Output the (x, y) coordinate of the center of the cell containing the given text.  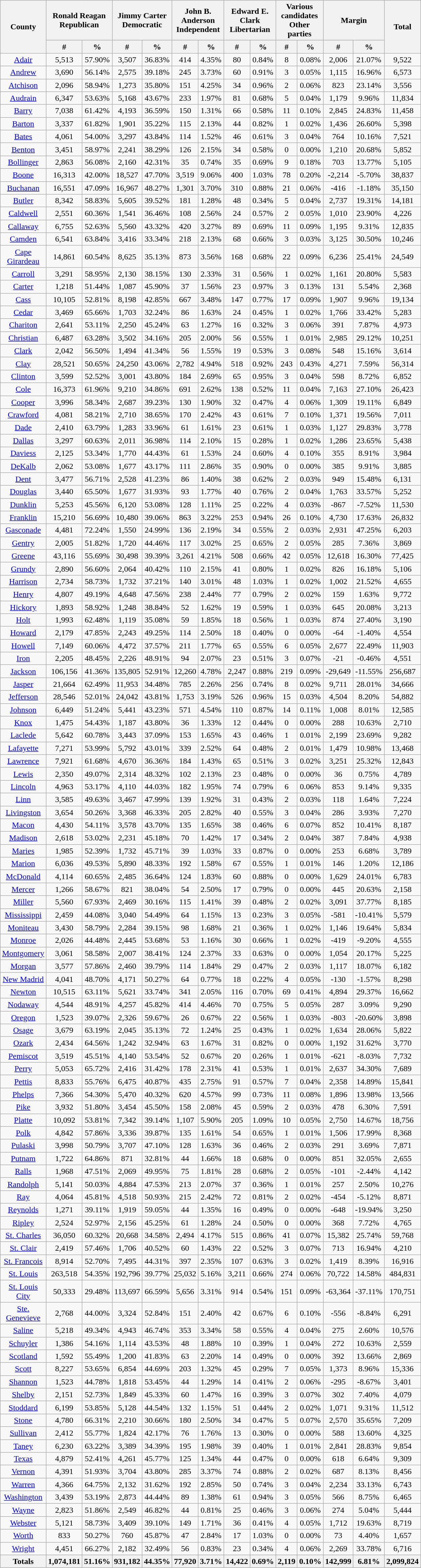
10,092 (64, 1120)
Perry (23, 1069)
4,504 (338, 697)
5,444 (402, 1510)
Gasconade (23, 530)
4,366 (64, 1484)
3,898 (402, 1018)
Carroll (23, 274)
20,668 (127, 1236)
1,386 (64, 1343)
821 (127, 889)
40.87% (157, 1082)
6,783 (402, 876)
51.82% (97, 543)
5,128 (127, 1407)
-21 (338, 659)
8,298 (402, 979)
0.84% (263, 60)
45.33% (157, 1395)
66.31% (97, 1420)
38.84% (157, 607)
3,213 (402, 607)
8,871 (402, 1197)
52.70% (97, 1261)
Gentry (23, 543)
10,480 (127, 517)
25.41% (369, 257)
4,842 (64, 1133)
2.60% (369, 1331)
2,528 (127, 479)
52.97% (97, 1222)
931,182 (127, 1561)
3,040 (127, 915)
39.07% (97, 1018)
11,530 (402, 505)
6,131 (402, 479)
-621 (338, 1056)
Cedar (23, 312)
2,823 (64, 1510)
2.84% (211, 1536)
8,368 (402, 1133)
54.00% (97, 136)
45.81% (97, 1197)
4,943 (127, 1331)
4,554 (402, 633)
116 (237, 992)
54.49% (157, 915)
16.96% (369, 72)
1,703 (127, 312)
6,182 (402, 966)
1.90% (211, 402)
1,127 (338, 428)
17.99% (369, 1133)
63.19% (97, 1030)
2.35% (211, 1261)
8,198 (127, 299)
21,664 (64, 684)
38.41% (157, 953)
2.69% (211, 376)
39.23% (157, 402)
43.06% (157, 363)
5,218 (64, 1331)
13,566 (402, 1094)
1.67% (211, 1043)
3.73% (211, 72)
9,210 (127, 389)
24,549 (402, 257)
40.42% (157, 569)
132 (185, 1407)
70,722 (338, 1274)
6,465 (402, 1497)
4,655 (402, 581)
4,973 (402, 325)
2,637 (338, 1069)
43.32% (157, 226)
Ozark (23, 1043)
55.69% (97, 556)
56.60% (97, 569)
McDonald (23, 876)
32.05% (369, 1158)
1,849 (127, 1395)
3.34% (211, 1331)
1,309 (338, 402)
2,132 (127, 1484)
Callaway (23, 226)
49.95% (157, 1171)
7,732 (402, 1056)
1.38% (211, 1497)
4.21% (211, 556)
51.80% (97, 1107)
39.18% (157, 72)
-19.94% (369, 1210)
478 (338, 1107)
12 (237, 723)
72.24% (97, 530)
147 (237, 299)
14.67% (369, 1120)
59,768 (402, 1236)
5,621 (127, 992)
44.54% (157, 1407)
44.46% (157, 543)
5,890 (127, 864)
41.83% (157, 1356)
10,246 (402, 239)
6,230 (64, 1446)
7.87% (369, 325)
2,931 (338, 530)
4,430 (64, 825)
3.02% (211, 543)
3.19% (211, 697)
4,079 (402, 1395)
62.49% (97, 684)
6,036 (64, 864)
4,472 (127, 646)
Jefferson (23, 697)
Greene (23, 556)
3,932 (64, 1107)
3,291 (64, 274)
113,697 (127, 1291)
Pemiscot (23, 1056)
3,996 (64, 402)
0.28% (263, 441)
2,119 (287, 1561)
2,042 (64, 351)
392 (338, 1356)
41.34% (157, 351)
4,081 (64, 415)
118 (338, 799)
Jackson (23, 671)
3,869 (402, 543)
Hickory (23, 607)
4,481 (64, 530)
51.86% (97, 1510)
4.40% (369, 1536)
67 (237, 864)
8,227 (64, 1369)
0.32% (263, 325)
1,187 (127, 723)
51.93% (97, 1472)
23.69% (369, 735)
7.40% (369, 1395)
Bates (23, 136)
60.63% (97, 441)
149 (185, 1523)
43.70% (157, 825)
Montgomery (23, 953)
4,041 (64, 979)
263,518 (64, 1274)
5,225 (402, 953)
1.58% (211, 864)
34.16% (157, 338)
2,869 (402, 1356)
57.90% (97, 60)
50.93% (157, 1197)
2,006 (338, 60)
7,011 (402, 415)
65.66% (97, 312)
3,778 (402, 428)
2.86% (211, 466)
4,765 (402, 1222)
5,656 (185, 1291)
1,494 (127, 351)
Clinton (23, 376)
7,921 (64, 761)
55.77% (97, 1433)
5,822 (402, 1030)
Morgan (23, 966)
3.22% (211, 517)
42.85% (157, 299)
54.30% (97, 1094)
159 (338, 594)
58.34% (97, 402)
44.78% (97, 1382)
1,896 (338, 1094)
27.10% (369, 389)
-11.55% (369, 671)
33.34% (157, 239)
6,487 (64, 338)
26.60% (369, 124)
245 (185, 72)
Grundy (23, 569)
2.37% (211, 953)
7.84% (369, 838)
Webster (23, 1523)
8,833 (64, 1082)
1,712 (338, 1523)
1,107 (185, 1120)
4.17% (211, 1236)
55.76% (97, 1082)
13.98% (369, 1094)
Jasper (23, 684)
45.82% (157, 1004)
52.41% (97, 1459)
2,677 (338, 646)
2.85% (211, 1484)
45.87% (157, 1536)
Total (402, 27)
12,585 (402, 710)
Marion (23, 864)
7,521 (402, 136)
39.15% (157, 928)
2,737 (338, 201)
-9.20% (369, 940)
55.49% (97, 1356)
1.84% (211, 966)
2,130 (127, 274)
45.90% (157, 287)
60.78% (97, 735)
2,551 (64, 214)
180 (185, 1420)
874 (338, 620)
3,885 (402, 466)
3,416 (127, 239)
4.25% (211, 85)
257 (338, 1184)
7,366 (64, 1094)
1.62% (211, 607)
Monroe (23, 940)
823 (338, 85)
3,690 (64, 72)
1,301 (185, 188)
99 (237, 1094)
2,231 (127, 838)
12,186 (402, 864)
Livingston (23, 812)
10,105 (64, 299)
1,592 (64, 1356)
2,062 (64, 466)
65.72% (97, 1069)
1.71% (211, 1523)
4,551 (402, 659)
1.92% (211, 799)
1,210 (338, 149)
10,276 (402, 1184)
2,768 (64, 1313)
1.27% (211, 325)
7,591 (402, 1107)
Mississippi (23, 915)
2.40% (211, 1313)
48.27% (157, 188)
18,756 (402, 1120)
33.42% (369, 312)
111 (185, 466)
5,106 (402, 569)
Worth (23, 1536)
6,573 (402, 72)
435 (185, 1082)
23.65% (369, 441)
3,451 (64, 149)
181 (185, 201)
2,687 (127, 402)
58.95% (97, 274)
38.04% (157, 889)
93 (185, 492)
1.20% (369, 864)
2,250 (127, 325)
Knox (23, 723)
17.63% (369, 517)
0.62% (263, 479)
2,011 (127, 441)
0.54% (263, 1291)
94 (185, 659)
60.36% (97, 214)
98 (185, 928)
77,425 (402, 556)
385 (338, 466)
36.46% (157, 214)
Shelby (23, 1395)
33.96% (157, 428)
Caldwell (23, 214)
2.33% (211, 274)
2,026 (64, 940)
Putnam (23, 1158)
Ripley (23, 1222)
5,105 (402, 162)
Washington (23, 1497)
219 (287, 671)
32 (237, 402)
4,271 (338, 363)
9 (287, 162)
-29,649 (338, 671)
Buchanan (23, 188)
Johnson (23, 710)
400 (237, 175)
13.66% (369, 1356)
81 (237, 98)
4,884 (127, 1184)
-130 (338, 979)
53 (185, 940)
Sullivan (23, 1433)
7.59% (369, 363)
785 (185, 684)
1,907 (338, 299)
65.50% (97, 492)
Platte (23, 1120)
Boone (23, 175)
1,071 (338, 1407)
1,248 (127, 607)
35.22% (157, 124)
61.68% (97, 761)
48.70% (97, 979)
6,852 (402, 376)
29.37% (369, 992)
6,755 (64, 226)
3,401 (402, 1382)
11,458 (402, 111)
117 (185, 543)
61.96% (97, 389)
4.94% (211, 363)
0.90% (263, 466)
52.81% (97, 299)
368 (338, 1222)
397 (185, 1261)
1,117 (338, 966)
1,722 (64, 1158)
8,914 (64, 1261)
18,527 (127, 175)
58.83% (97, 201)
2,559 (402, 1343)
2,182 (127, 1548)
8.96% (369, 1369)
1.68% (211, 928)
37.21% (157, 581)
588 (338, 1433)
30.50% (369, 239)
8,719 (402, 1523)
John B. AndersonIndependent (198, 20)
2,549 (127, 1510)
2,985 (338, 338)
16,662 (402, 992)
48.45% (97, 659)
484,831 (402, 1274)
23.14% (369, 85)
566 (338, 1497)
3.01% (211, 581)
4,780 (64, 1420)
1.09% (263, 1120)
213 (185, 1184)
7,689 (402, 1069)
0.80% (263, 569)
3,337 (64, 124)
7,270 (402, 812)
445 (338, 889)
125 (185, 1459)
44.00% (97, 1313)
44.35% (157, 1561)
1.76% (211, 1433)
Barton (23, 124)
667 (185, 299)
5,792 (127, 748)
4,807 (64, 594)
Dunklin (23, 505)
-8.84% (369, 1313)
Totals (23, 1561)
32.24% (157, 312)
2,151 (64, 1395)
Wayne (23, 1510)
Macon (23, 825)
19.63% (369, 1523)
1,770 (127, 453)
Polk (23, 1133)
39.77% (157, 1274)
272 (338, 1343)
52.91% (157, 671)
7,149 (64, 646)
Dade (23, 428)
-416 (338, 188)
58.94% (97, 85)
Ronald ReaganRepublican (79, 20)
4,391 (64, 1472)
Newton (23, 992)
15.48% (369, 479)
4,261 (127, 1459)
15.16% (369, 351)
1,753 (185, 697)
107 (237, 1261)
63.11% (97, 992)
0.45% (263, 312)
3,250 (402, 1210)
16.94% (369, 1248)
28.83% (369, 1446)
4,210 (402, 1248)
168 (237, 257)
391 (338, 325)
1.66% (211, 1158)
Daviess (23, 453)
1,054 (338, 953)
6,120 (127, 505)
10.41% (369, 825)
5,283 (402, 312)
0.76% (263, 492)
3,190 (402, 620)
1.42% (211, 838)
1,541 (127, 214)
102 (185, 774)
0.70% (263, 992)
3.70% (211, 188)
7.72% (369, 1222)
9,711 (338, 684)
2,469 (127, 902)
4,114 (64, 876)
526 (237, 697)
Crawford (23, 415)
291 (338, 1146)
2,890 (64, 569)
6,203 (402, 530)
618 (338, 1459)
Howard (23, 633)
58.92% (97, 607)
3,454 (127, 1107)
1.95% (211, 787)
8,185 (402, 902)
-581 (338, 915)
47.10% (157, 1146)
11,512 (402, 1407)
34.30% (369, 1069)
22.49% (369, 646)
10,515 (64, 992)
36.98% (157, 441)
1,200 (127, 1356)
6,541 (64, 239)
8.20% (369, 697)
24.01% (369, 876)
4,670 (127, 761)
1,657 (402, 1536)
16.30% (369, 556)
131 (338, 287)
45.18% (157, 838)
46 (237, 136)
4,555 (402, 940)
9.14% (369, 787)
45.56% (97, 505)
5,579 (402, 915)
Iron (23, 659)
1,010 (338, 214)
37.77% (369, 902)
11,953 (127, 684)
Barry (23, 111)
3,336 (127, 1133)
4,110 (127, 787)
-295 (338, 1382)
45.51% (97, 1056)
Cooper (23, 402)
Laclede (23, 735)
49.25% (157, 633)
24.83% (369, 111)
170 (185, 415)
2,350 (64, 774)
13.60% (369, 1433)
0.50% (263, 1222)
51.16% (97, 1561)
53.99% (97, 748)
7,871 (402, 1146)
49.53% (97, 864)
0.23% (263, 915)
826 (338, 569)
Holt (23, 620)
5,642 (64, 735)
15,382 (338, 1236)
73 (338, 1536)
36.59% (157, 111)
50.65% (97, 363)
25,032 (185, 1274)
-37.11% (369, 1291)
5,852 (402, 149)
Ste. Genevieve (23, 1313)
3,430 (64, 928)
39.10% (157, 1523)
Texas (23, 1459)
-1.57% (369, 979)
35.80% (157, 85)
4,171 (127, 979)
34,666 (402, 684)
16.18% (369, 569)
0.91% (263, 72)
56.08% (97, 162)
353 (185, 1331)
14,181 (402, 201)
1.32% (211, 1369)
0.29% (263, 1369)
6,854 (127, 1369)
203 (185, 1369)
2,156 (127, 1222)
43.84% (157, 136)
518 (237, 363)
2,179 (64, 633)
2,096 (64, 85)
2,570 (338, 1420)
69 (287, 992)
3,001 (127, 376)
77 (237, 594)
2.20% (211, 1356)
7,038 (64, 111)
Atchison (23, 85)
-101 (338, 1171)
192,796 (127, 1274)
Mercer (23, 889)
49.07% (97, 774)
355 (338, 453)
2,158 (402, 889)
37.09% (157, 735)
52.73% (97, 1395)
2,485 (127, 876)
256 (237, 684)
Lafayette (23, 748)
2,064 (127, 569)
Madison (23, 838)
54,882 (402, 697)
38.65% (157, 415)
14.58% (369, 1274)
2,641 (64, 325)
64.86% (97, 1158)
75 (185, 1171)
91 (237, 1082)
9,522 (402, 60)
49.63% (97, 799)
1,993 (64, 620)
8.72% (369, 376)
58.58% (97, 953)
1,479 (338, 748)
1.83% (211, 876)
Audrain (23, 98)
3.69% (369, 1146)
2,841 (338, 1446)
2,243 (127, 633)
3,368 (127, 812)
1.88% (211, 1343)
8.91% (369, 453)
3,251 (338, 761)
5,441 (127, 710)
2,460 (127, 966)
43.23% (157, 710)
9,309 (402, 1459)
4,193 (127, 111)
53.11% (97, 325)
871 (127, 1158)
8.01% (369, 710)
5,834 (402, 928)
39.39% (157, 556)
4,064 (64, 1197)
2,199 (338, 735)
1,919 (127, 1210)
287 (338, 1004)
2,863 (64, 162)
1.98% (211, 1446)
63.28% (97, 338)
54.43% (97, 723)
2,494 (185, 1236)
26,423 (402, 389)
31.93% (157, 492)
47.85% (97, 633)
Dallas (23, 441)
2,226 (127, 659)
703 (338, 162)
1,087 (127, 287)
4,518 (127, 1197)
Pulaski (23, 1146)
1,115 (338, 72)
3,654 (64, 812)
38.29% (157, 149)
51.24% (97, 710)
6,716 (402, 1548)
24,042 (127, 697)
1,283 (127, 428)
9.06% (211, 175)
420 (185, 226)
4,257 (127, 1004)
30.66% (157, 1420)
0.11% (310, 710)
53.02% (97, 838)
42.00% (97, 175)
33.74% (157, 992)
Nodaway (23, 1004)
2,655 (402, 1158)
44.69% (157, 1369)
1,763 (338, 492)
38.15% (157, 274)
3,789 (402, 851)
-64 (338, 633)
3.27% (211, 226)
4.57% (211, 1094)
63.79% (97, 428)
43.81% (157, 697)
Douglas (23, 492)
Vernon (23, 1472)
6,199 (64, 1407)
-5.70% (369, 175)
341 (185, 992)
Chariton (23, 325)
20.08% (369, 607)
New Madrid (23, 979)
53.85% (97, 1407)
1,074,181 (64, 1561)
28,521 (64, 363)
914 (237, 1291)
Andrew (23, 72)
3,507 (127, 60)
68 (237, 239)
56.69% (97, 517)
4.35% (211, 60)
6,291 (402, 1313)
Pike (23, 1107)
53.68% (157, 940)
47.70% (157, 175)
26,832 (402, 517)
1.11% (211, 505)
310 (237, 188)
52.84% (157, 1313)
2.62% (211, 389)
1.31% (211, 111)
4,894 (338, 992)
16,916 (402, 1261)
39.14% (157, 1120)
30.16% (157, 902)
51.44% (97, 287)
-63,364 (338, 1291)
1.33% (211, 723)
11,903 (402, 646)
1,419 (338, 1261)
5.54% (369, 287)
43.17% (157, 466)
-5.12% (369, 1197)
136 (185, 530)
28.01% (369, 684)
195 (185, 1446)
1,629 (338, 876)
1,242 (127, 1043)
28.06% (369, 1030)
691 (185, 389)
3.09% (369, 1004)
3,477 (64, 479)
2,445 (127, 940)
8,625 (127, 257)
45.24% (157, 325)
256,687 (402, 671)
5,513 (64, 60)
0.13% (310, 287)
515 (237, 1236)
-1.40% (369, 633)
32.94% (157, 1043)
2,750 (338, 1120)
1,008 (338, 710)
146 (338, 864)
8.39% (369, 1261)
0.20% (310, 175)
3,984 (402, 453)
3.31% (211, 1291)
6.64% (369, 1459)
-419 (338, 940)
5,252 (402, 492)
9,282 (402, 735)
949 (338, 479)
49.34% (97, 1331)
5.16% (211, 1274)
61.82% (97, 124)
32.81% (157, 1158)
3.37% (211, 1472)
1,634 (338, 1030)
3.93% (369, 812)
4,730 (338, 517)
3,578 (127, 825)
760 (127, 1536)
Clay (23, 363)
170,751 (402, 1291)
182 (185, 787)
3,467 (127, 799)
2,459 (64, 915)
Pettis (23, 1082)
5,438 (402, 441)
Clark (23, 351)
DeKalb (23, 466)
12,835 (402, 226)
1.35% (211, 1210)
1.97% (211, 98)
2.52% (211, 748)
135,805 (127, 671)
-803 (338, 1018)
Margin (354, 20)
34.58% (157, 1236)
4,789 (402, 774)
833 (64, 1536)
1.41% (211, 902)
873 (185, 257)
6,743 (402, 1484)
2,241 (127, 149)
56.71% (97, 479)
3,704 (127, 1472)
44.44% (157, 1497)
Stoddard (23, 1407)
2,782 (185, 363)
3,324 (127, 1313)
Warren (23, 1484)
1,720 (127, 543)
77,920 (185, 1561)
20.68% (369, 149)
Franklin (23, 517)
28 (237, 1171)
2.00% (211, 338)
35,150 (402, 188)
1.16% (211, 940)
5,141 (64, 1184)
5.90% (211, 1120)
48.33% (157, 864)
47.53% (157, 1184)
29 (237, 966)
6,347 (64, 98)
3,261 (185, 556)
5,121 (64, 1523)
63.84% (97, 239)
645 (338, 607)
2,284 (127, 928)
Randolph (23, 1184)
34.86% (157, 389)
34.39% (157, 1446)
238 (185, 594)
Reynolds (23, 1210)
2,575 (127, 72)
60.32% (97, 1236)
1,436 (338, 124)
6,849 (402, 402)
6.68% (369, 851)
54.16% (97, 1343)
66.59% (157, 1291)
8,342 (64, 201)
52.39% (97, 851)
Bollinger (23, 162)
139 (185, 799)
2,410 (64, 428)
138 (237, 389)
6,236 (338, 257)
2,045 (127, 1030)
53.34% (97, 453)
60.65% (97, 876)
Lawrence (23, 761)
32.49% (157, 1548)
47.09% (97, 188)
52.63% (97, 226)
1,273 (127, 85)
158 (185, 1107)
19.31% (369, 201)
47.99% (157, 799)
9.91% (369, 466)
7,209 (402, 1420)
36,050 (64, 1236)
23.90% (369, 214)
47 (185, 1536)
1,893 (64, 607)
10,251 (402, 338)
1.53% (211, 453)
275 (338, 1331)
2,234 (338, 1484)
3,125 (338, 239)
59.05% (157, 1210)
60.06% (97, 646)
2,069 (127, 1171)
Christian (23, 338)
-20.60% (369, 1018)
16,551 (64, 188)
0.95% (263, 376)
58 (237, 1331)
33.78% (369, 1548)
106,156 (64, 671)
58.21% (97, 415)
37.57% (157, 646)
140 (185, 581)
3,556 (402, 85)
5,583 (402, 274)
11,834 (402, 98)
56.50% (97, 351)
0.83% (211, 1548)
31.42% (157, 1069)
339 (185, 748)
2,434 (64, 1043)
19.64% (369, 928)
50.03% (97, 1184)
1,373 (338, 1369)
56,314 (402, 363)
60.54% (97, 257)
61.42% (97, 111)
12,260 (185, 671)
1,901 (127, 124)
286 (338, 812)
16,373 (64, 389)
50 (237, 1484)
Osage (23, 1030)
39.52% (157, 201)
29.83% (369, 428)
2,618 (64, 838)
57.46% (97, 1248)
39.79% (157, 966)
1,824 (127, 1433)
6.81% (369, 1561)
3,599 (64, 376)
150 (185, 111)
548 (338, 351)
1.52% (211, 136)
5,470 (127, 1094)
598 (338, 376)
7,495 (127, 1261)
27.40% (369, 620)
6,449 (64, 710)
Cape Girardeau (23, 257)
Cass (23, 299)
2,412 (64, 1433)
620 (185, 1094)
53.63% (97, 98)
3,091 (338, 902)
33.57% (369, 492)
153 (185, 735)
Various candidatesOther parties (300, 20)
Dent (23, 479)
76 (185, 1433)
59.67% (157, 1018)
288 (338, 723)
Phelps (23, 1094)
38,837 (402, 175)
Shannon (23, 1382)
35.65% (369, 1420)
1,266 (64, 889)
20.63% (369, 889)
1.47% (211, 1395)
3,577 (64, 966)
St. Francois (23, 1261)
1,475 (64, 723)
764 (338, 136)
56.14% (97, 72)
Schuyler (23, 1343)
1,192 (338, 1043)
1,371 (338, 415)
3,211 (237, 1274)
44.03% (157, 787)
45.71% (157, 851)
2.05% (211, 992)
108 (185, 214)
0.92% (263, 363)
15,841 (402, 1082)
687 (338, 1472)
24.99% (157, 530)
40.52% (157, 1248)
3,469 (64, 312)
36.64% (157, 876)
9,335 (402, 787)
-648 (338, 1210)
47.56% (157, 594)
Carter (23, 287)
42.17% (157, 1433)
67.93% (97, 902)
3,585 (64, 799)
5,605 (127, 201)
7,271 (64, 748)
2.19% (211, 530)
46.74% (157, 1331)
Cole (23, 389)
1,146 (338, 928)
50.26% (97, 812)
5,398 (402, 124)
387 (338, 838)
58.67% (97, 889)
3,679 (64, 1030)
1.55% (211, 351)
3.71% (211, 1561)
28,546 (64, 697)
3,502 (127, 338)
3,614 (402, 351)
59 (185, 620)
47.51% (97, 1171)
-2,214 (338, 175)
40.32% (157, 1094)
7,224 (402, 799)
0.97% (263, 287)
Camden (23, 239)
142,999 (338, 1561)
21.52% (369, 581)
44.08% (97, 915)
2,205 (64, 659)
54.11% (97, 825)
5,168 (127, 98)
66.27% (97, 1548)
3,443 (127, 735)
16,967 (127, 188)
14,422 (237, 1561)
19.56% (369, 415)
46.33% (157, 812)
1.56% (211, 287)
5.04% (369, 1510)
58.79% (97, 928)
126 (185, 149)
66 (237, 111)
St. Louis City (23, 1291)
-2.44% (369, 1171)
35.08% (157, 620)
1.29% (211, 1382)
20.80% (369, 274)
-1.18% (369, 188)
Butler (23, 201)
43.01% (157, 748)
4.46% (211, 1004)
7,342 (127, 1120)
Miller (23, 902)
-556 (338, 1313)
20 (237, 1056)
2.56% (211, 214)
-8.67% (369, 1382)
52.52% (97, 376)
Oregon (23, 1018)
15,336 (402, 1369)
2.08% (211, 1107)
19.11% (369, 402)
0.60% (263, 453)
2,326 (127, 1018)
2,160 (127, 162)
25.32% (369, 761)
41.23% (157, 479)
19,134 (402, 299)
8.75% (369, 1497)
14.89% (369, 1082)
0.86% (263, 1236)
58.97% (97, 149)
33.13% (369, 1484)
3,770 (402, 1043)
-8.03% (369, 1056)
43,116 (64, 556)
St. Charles (23, 1236)
9,772 (402, 594)
13.77% (369, 162)
3,409 (127, 1523)
Moniteau (23, 928)
Linn (23, 799)
1,271 (64, 1210)
3.48% (211, 299)
Maries (23, 851)
2.31% (211, 1069)
2,524 (64, 1222)
2,416 (127, 1069)
2,125 (64, 453)
21.07% (369, 60)
25.74% (369, 1236)
1.85% (211, 620)
4,226 (402, 214)
4,140 (127, 1056)
2.82% (211, 812)
3,707 (127, 1146)
2,873 (127, 1497)
Harrison (23, 581)
0.18% (310, 162)
County (23, 27)
52.01% (97, 697)
9,290 (402, 1004)
80 (237, 60)
8.13% (369, 1472)
4,938 (402, 838)
18.07% (369, 966)
Benton (23, 149)
215 (185, 1197)
-7.52% (369, 505)
29.48% (97, 1291)
3.56% (211, 257)
508 (237, 556)
178 (185, 1069)
5,253 (64, 505)
2.75% (211, 1082)
50,333 (64, 1291)
2,269 (338, 1548)
3,061 (64, 953)
4,325 (402, 1433)
39.11% (97, 1210)
36.36% (157, 761)
1,550 (127, 530)
41.36% (97, 671)
Taney (23, 1446)
1,161 (338, 274)
1,195 (338, 226)
64.56% (97, 1043)
46.82% (157, 1510)
Stone (23, 1420)
1,506 (338, 1133)
713 (338, 1248)
2,734 (64, 581)
1,218 (64, 287)
12,618 (338, 556)
8,187 (402, 825)
211 (185, 646)
1,818 (127, 1382)
Ray (23, 1197)
4,061 (64, 136)
54.35% (97, 1274)
Edward E. ClarkLibertarian (250, 20)
1,002 (338, 581)
Lincoln (23, 787)
53.65% (97, 1369)
53.54% (157, 1056)
53.17% (97, 787)
51 (237, 1407)
7.36% (369, 543)
1.40% (211, 479)
2,210 (127, 1420)
233 (185, 98)
302 (338, 1395)
Scott (23, 1369)
3,439 (64, 1497)
2,007 (127, 953)
Howell (23, 646)
1,286 (338, 441)
6.30% (369, 1107)
Adair (23, 60)
24,250 (127, 363)
30,498 (127, 556)
Ralls (23, 1171)
2,358 (338, 1082)
14,861 (64, 257)
4,963 (64, 787)
3,440 (64, 492)
12,843 (402, 761)
4.78% (211, 671)
1,706 (127, 1248)
15,210 (64, 517)
1.34% (211, 1459)
10,576 (402, 1331)
4,142 (402, 1171)
2.26% (211, 684)
13,468 (402, 748)
-10.41% (369, 915)
2,099,824 (402, 1561)
1,968 (64, 1171)
1,985 (64, 851)
45.25% (157, 1222)
-454 (338, 1197)
2,314 (127, 774)
4.54% (211, 710)
64.75% (97, 1484)
Scotland (23, 1356)
50.79% (97, 1146)
Jimmy CarterDemocratic (142, 20)
16,313 (64, 175)
852 (338, 825)
4,879 (64, 1459)
1,114 (127, 1343)
78 (287, 175)
St. Clair (23, 1248)
53.19% (97, 1497)
0.30% (263, 1433)
1,766 (338, 312)
0.73% (263, 1094)
53.81% (97, 1120)
4,648 (127, 594)
10.98% (369, 748)
30 (237, 940)
63.22% (97, 1446)
7,163 (338, 389)
10.16% (369, 136)
853 (338, 787)
3,389 (127, 1446)
36.83% (157, 60)
Wright (23, 1548)
53.45% (157, 1382)
-867 (338, 505)
1,179 (338, 98)
1.64% (369, 799)
St. Louis (23, 1274)
2,247 (237, 671)
6,475 (127, 1082)
2.44% (211, 594)
Henry (23, 594)
4,544 (64, 1004)
5,053 (64, 1069)
39.87% (157, 1133)
47.25% (369, 530)
0.26% (263, 1056)
3,998 (64, 1146)
2.10% (211, 441)
43.67% (157, 98)
2,845 (338, 111)
42.31% (157, 162)
44.43% (157, 453)
9,854 (402, 1446)
2,005 (64, 543)
62.48% (97, 620)
571 (185, 710)
20.17% (369, 953)
863 (185, 517)
8,456 (402, 1472)
1.24% (211, 1030)
43.53% (157, 1343)
49.19% (97, 594)
34.48% (157, 684)
29.12% (369, 338)
1.81% (211, 1171)
Saline (23, 1331)
1,119 (127, 620)
45.77% (157, 1459)
2,368 (402, 287)
4,451 (64, 1548)
851 (338, 1158)
218 (185, 239)
48.32% (157, 774)
39.06% (157, 517)
45.50% (157, 1107)
44.48% (97, 940)
Lewis (23, 774)
2,419 (64, 1248)
44.31% (157, 1261)
-0.46% (369, 659)
243 (287, 363)
